Extract the (x, y) coordinate from the center of the cell holding the provided text.  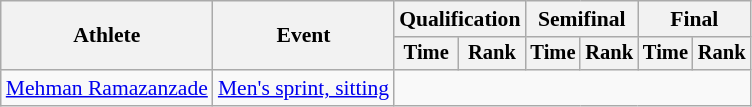
Mehman Ramazanzade (107, 88)
Athlete (107, 36)
Men's sprint, sitting (304, 88)
Semifinal (581, 19)
Final (694, 19)
Qualification (460, 19)
Event (304, 36)
